Scan for the cell matching the given text and deliver its [x, y] coordinate at center. 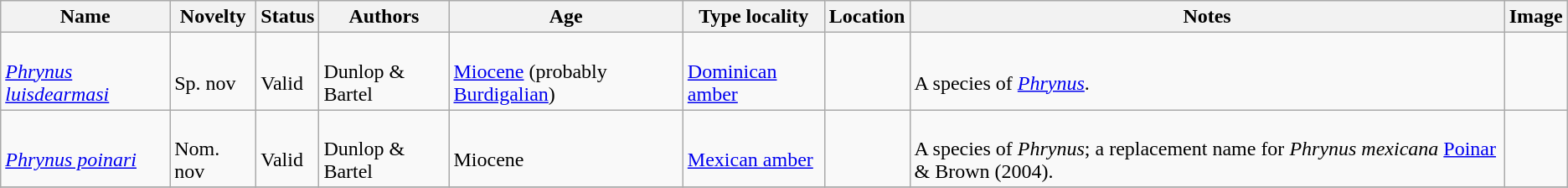
Dominican amber [754, 71]
Authors [384, 17]
A species of Phrynus; a replacement name for Phrynus mexicana Poinar & Brown (2004). [1207, 149]
Mexican amber [754, 149]
Nom. nov [213, 149]
Age [566, 17]
Name [85, 17]
Image [1536, 17]
Location [867, 17]
Phrynus luisdearmasi [85, 71]
Miocene (probably Burdigalian) [566, 71]
Phrynus poinari [85, 149]
Novelty [213, 17]
Sp. nov [213, 71]
Miocene [566, 149]
Type locality [754, 17]
A species of Phrynus. [1207, 71]
Status [288, 17]
Notes [1207, 17]
